Output the (x, y) coordinate of the center of the cell containing the given text.  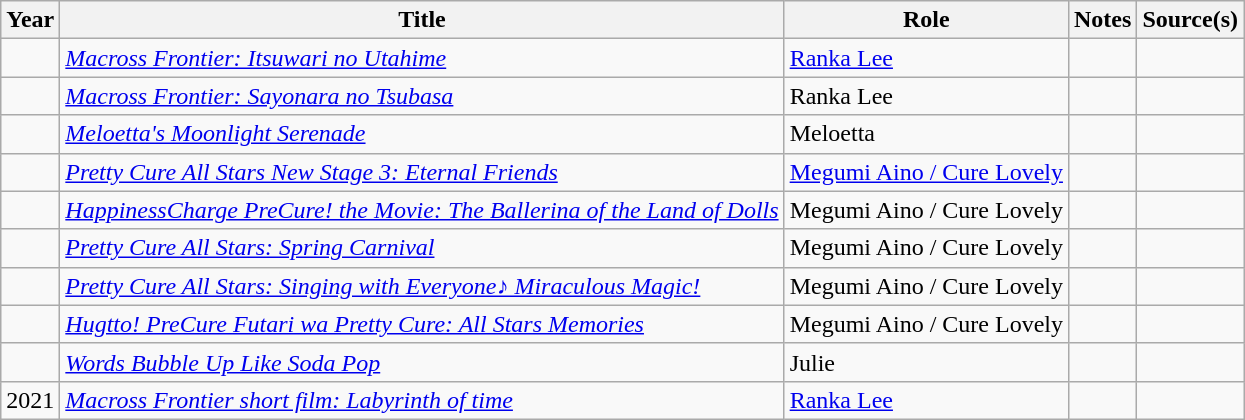
Macross Frontier short film: Labyrinth of time (422, 400)
Notes (1102, 20)
Macross Frontier: Itsuwari no Utahime (422, 58)
Pretty Cure All Stars New Stage 3: Eternal Friends (422, 172)
Role (926, 20)
Meloetta's Moonlight Serenade (422, 134)
Macross Frontier: Sayonara no Tsubasa (422, 96)
Year (30, 20)
Hugtto! PreCure Futari wa Pretty Cure: All Stars Memories (422, 324)
Words Bubble Up Like Soda Pop (422, 362)
Pretty Cure All Stars: Spring Carnival (422, 248)
Meloetta (926, 134)
Title (422, 20)
HappinessCharge PreCure! the Movie: The Ballerina of the Land of Dolls (422, 210)
2021 (30, 400)
Source(s) (1190, 20)
Pretty Cure All Stars: Singing with Everyone♪ Miraculous Magic! (422, 286)
Julie (926, 362)
